Scan for the cell matching the given text and deliver its [x, y] coordinate at center. 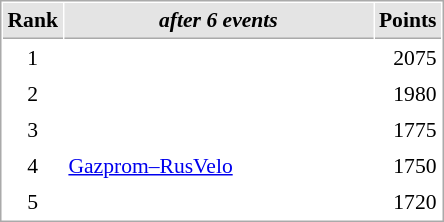
1750 [408, 165]
Points [408, 21]
5 [32, 201]
3 [32, 129]
2075 [408, 57]
2 [32, 93]
4 [32, 165]
1720 [408, 201]
Rank [32, 21]
1775 [408, 129]
after 6 events [218, 21]
1980 [408, 93]
Gazprom–RusVelo [218, 165]
1 [32, 57]
